Return (X, Y) of the center of cell containing provided text 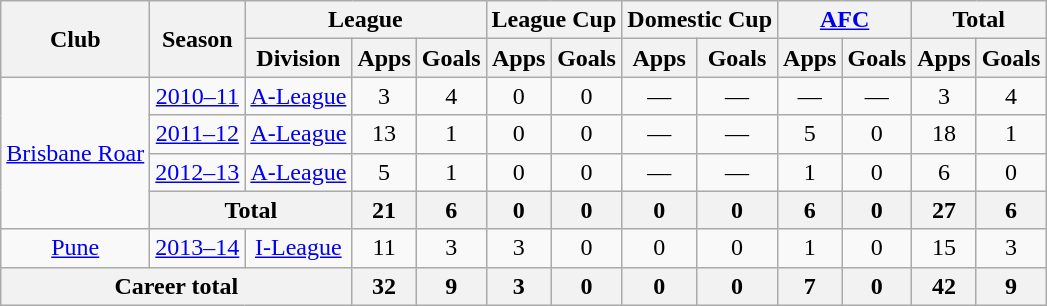
11 (384, 248)
7 (810, 286)
Division (298, 58)
2012–13 (198, 172)
League (366, 20)
I-League (298, 248)
Pune (76, 248)
Domestic Cup (700, 20)
15 (944, 248)
18 (944, 134)
League Cup (554, 20)
42 (944, 286)
2010–11 (198, 96)
27 (944, 210)
32 (384, 286)
2011–12 (198, 134)
2013–14 (198, 248)
Season (198, 39)
Club (76, 39)
Brisbane Roar (76, 153)
21 (384, 210)
Career total (176, 286)
AFC (845, 20)
13 (384, 134)
